Locate the cell with the specified text and output its (X, Y) center coordinate. 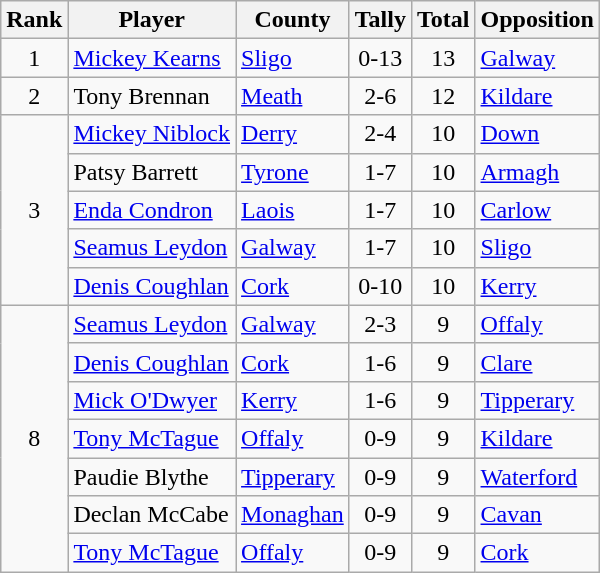
Clare (537, 362)
12 (443, 96)
13 (443, 58)
2-3 (380, 324)
8 (34, 438)
Tyrone (293, 172)
Mickey Kearns (152, 58)
Laois (293, 210)
Monaghan (293, 515)
Patsy Barrett (152, 172)
2 (34, 96)
0-13 (380, 58)
Opposition (537, 20)
0-10 (380, 286)
Armagh (537, 172)
Down (537, 134)
Derry (293, 134)
Enda Condron (152, 210)
Waterford (537, 477)
County (293, 20)
Cavan (537, 515)
Mickey Niblock (152, 134)
3 (34, 210)
Tony Brennan (152, 96)
Tally (380, 20)
Rank (34, 20)
1 (34, 58)
2-6 (380, 96)
Meath (293, 96)
Total (443, 20)
Paudie Blythe (152, 477)
Player (152, 20)
Carlow (537, 210)
Mick O'Dwyer (152, 400)
Declan McCabe (152, 515)
2-4 (380, 134)
